Identify which cell holds the provided text, then report its [x, y] central coordinate. 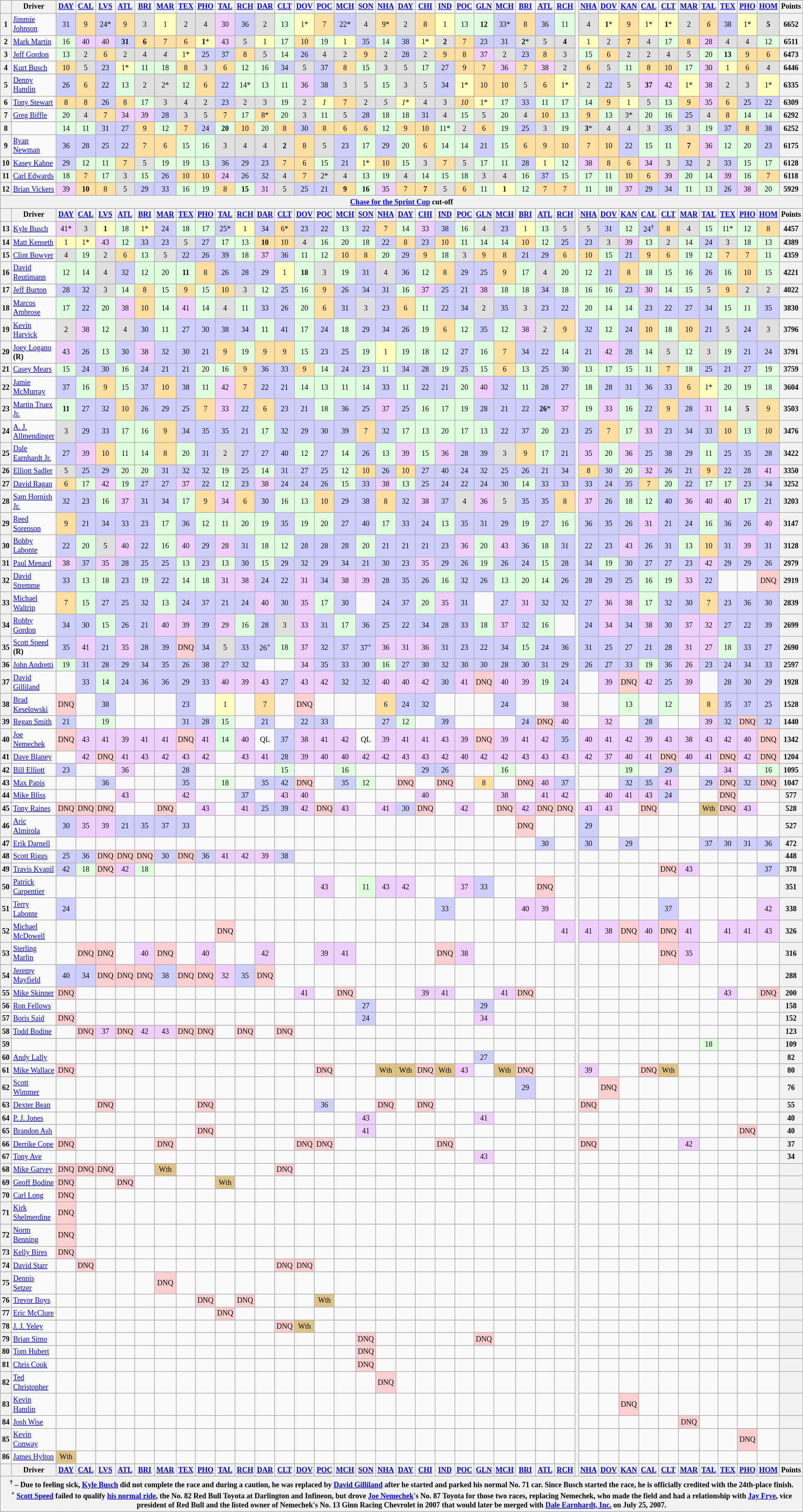
Kirk Shelmerdine [34, 1213]
Tony Ave [34, 1157]
Tony Raines [34, 808]
24† [649, 229]
Kevin Conway [34, 1440]
Mike Wallace [34, 1070]
Kasey Kahne [34, 164]
33* [505, 24]
Aric Almirola [34, 826]
6309 [791, 102]
3830 [791, 308]
Joey Logano (R) [34, 352]
3503 [791, 410]
Jeremy Mayfield [34, 976]
2839 [791, 603]
152 [791, 1019]
49 [6, 870]
6446 [791, 68]
8* [265, 116]
158 [791, 1006]
22* [345, 24]
Bill Elliott [34, 770]
14* [245, 85]
Clint Bowyer [34, 255]
6175 [791, 146]
123 [791, 1031]
Jamie McMurray [34, 387]
Greg Biffle [34, 116]
Sterling Marlin [34, 953]
1047 [791, 783]
9* [386, 24]
Travis Kvapil [34, 870]
78 [6, 1326]
83 [6, 1405]
60 [6, 1057]
Derrike Cope [34, 1144]
David Stremme [34, 581]
Scott Wimmer [34, 1088]
338 [791, 909]
6511 [791, 42]
3147 [791, 524]
Martin Truex Jr. [34, 410]
1204 [791, 757]
448 [791, 856]
3350 [791, 472]
67 [6, 1157]
Geoff Bodine [34, 1183]
200 [791, 993]
2699 [791, 625]
6473 [791, 55]
56 [6, 1006]
Reed Sorenson [34, 524]
85 [6, 1440]
64 [6, 1118]
26+ [265, 647]
46 [6, 826]
25* [225, 229]
57 [6, 1019]
1342 [791, 739]
316 [791, 953]
P. J. Jones [34, 1118]
47 [6, 844]
Trevor Boys [34, 1301]
86 [6, 1457]
527 [791, 826]
Ted Christopher [34, 1382]
3128 [791, 546]
Dale Earnhardt Jr. [34, 454]
David Reutimann [34, 273]
Scott Riggs [34, 856]
4389 [791, 243]
Brandon Ash [34, 1131]
Mike Skinner [34, 993]
Eric McClure [34, 1313]
Jeff Gordon [34, 55]
53 [6, 953]
Dennis Setzer [34, 1283]
62 [6, 1088]
24* [105, 24]
J. J. Yeley [34, 1326]
Erik Darnell [34, 844]
Mark Martin [34, 42]
Patrick Carpentier [34, 887]
Kelly Bires [34, 1253]
Michael McDowell [34, 931]
6252 [791, 128]
288 [791, 976]
Max Papis [34, 783]
1928 [791, 683]
41* [66, 229]
48 [6, 856]
A. J. Allmendinger [34, 431]
66 [6, 1144]
Bobby Labonte [34, 546]
6* [284, 229]
109 [791, 1045]
Jimmie Johnson [34, 24]
Marcos Ambrose [34, 308]
65 [6, 1131]
2690 [791, 647]
45 [6, 808]
26* [545, 410]
Ron Fellows [34, 1006]
Kevin Hamlin [34, 1405]
51 [6, 909]
Kyle Busch [34, 229]
Elliott Sadler [34, 472]
351 [791, 887]
Robby Gordon [34, 625]
Norm Benning [34, 1235]
61 [6, 1070]
4221 [791, 273]
3476 [791, 431]
David Ragan [34, 484]
Sam Hornish Jr. [34, 502]
Carl Long [34, 1196]
Scott Speed (R) [34, 647]
John Andretti [34, 665]
3796 [791, 330]
Kevin Harvick [34, 330]
3252 [791, 484]
Boris Said [34, 1019]
Tom Hubert [34, 1352]
Andy Lally [34, 1057]
Matt Kenseth [34, 243]
1440 [791, 722]
3791 [791, 352]
Terry Labonte [34, 909]
50 [6, 887]
2979 [791, 563]
2919 [791, 581]
70 [6, 1196]
74 [6, 1265]
Regan Smith [34, 722]
378 [791, 870]
Carl Edwards [34, 176]
84 [6, 1422]
Ryan Newman [34, 146]
72 [6, 1235]
Jeff Burton [34, 291]
Brian Vickers [34, 189]
Dexter Bean [34, 1105]
69 [6, 1183]
52 [6, 931]
Todd Bodine [34, 1031]
3604 [791, 387]
77 [6, 1313]
472 [791, 844]
1528 [791, 705]
6118 [791, 176]
Brad Keselowski [34, 705]
Josh Wise [34, 1422]
528 [791, 808]
75 [6, 1283]
4022 [791, 291]
79 [6, 1339]
63 [6, 1105]
Joe Nemechek [34, 739]
3759 [791, 370]
4359 [791, 255]
Kurt Busch [34, 68]
6292 [791, 116]
Mike Garvey [34, 1169]
5929 [791, 189]
Chris Cook [34, 1365]
71 [6, 1213]
577 [791, 796]
3422 [791, 454]
Chase for the Sprint Cup cut-off [402, 201]
2597 [791, 665]
81 [6, 1365]
68 [6, 1169]
3203 [791, 502]
Michael Waltrip [34, 603]
David Gilliland [34, 683]
59 [6, 1045]
Brian Simo [34, 1339]
58 [6, 1031]
6128 [791, 164]
6652 [791, 24]
Dave Blaney [34, 757]
Tony Stewart [34, 102]
73 [6, 1253]
4457 [791, 229]
Mike Bliss [34, 796]
1095 [791, 770]
6335 [791, 85]
Paul Menard [34, 563]
326 [791, 931]
44 [6, 796]
Casey Mears [34, 370]
Denny Hamlin [34, 85]
James Hylton [34, 1457]
David Starr [34, 1265]
54 [6, 976]
37+ [366, 647]
